Identify which cell holds the provided text, then report its (x, y) central coordinate. 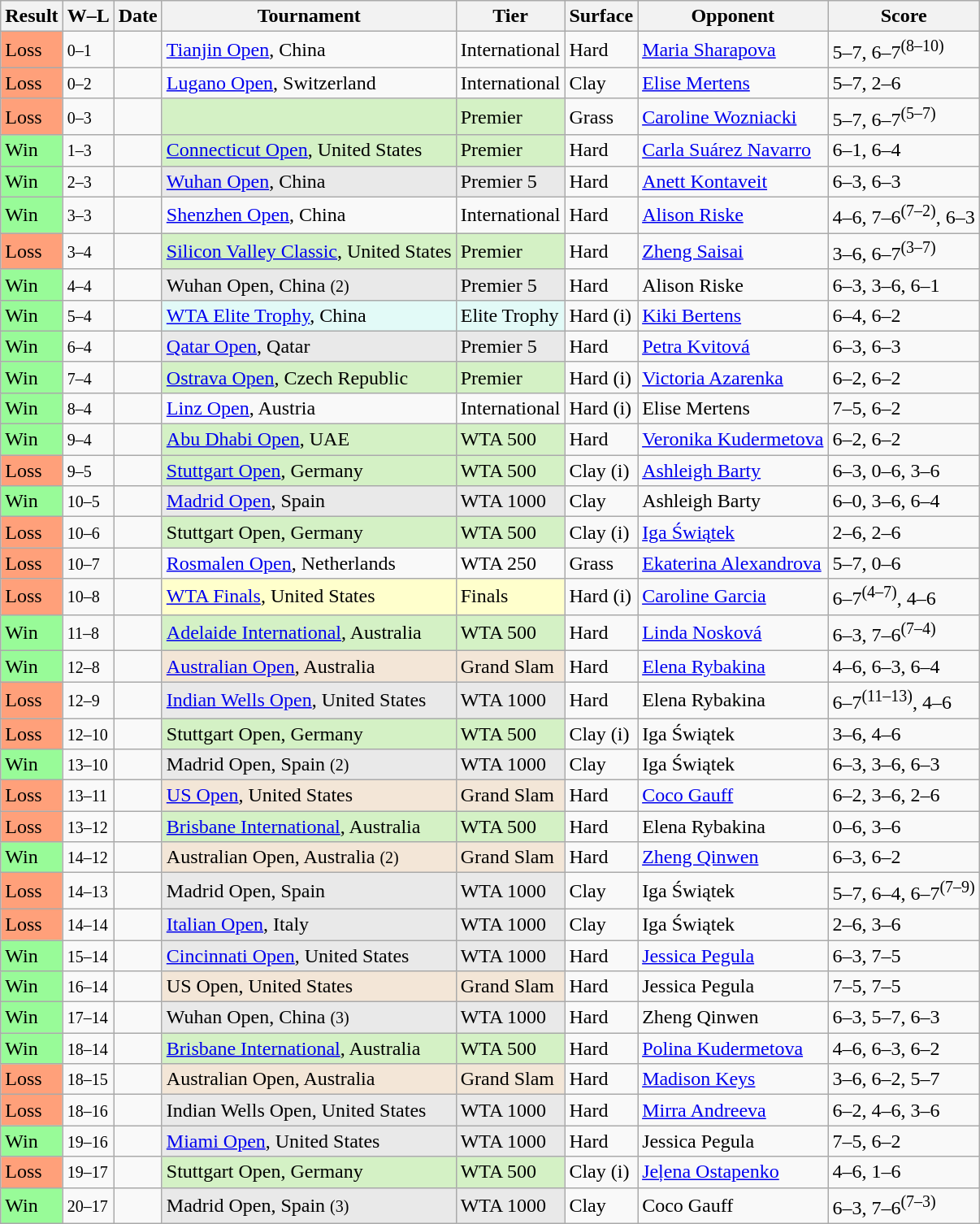
Ekaterina Alexandrova (733, 563)
Surface (601, 16)
14–14 (88, 924)
7–5, 7–5 (904, 987)
Tier (510, 16)
16–14 (88, 987)
5–7, 2–6 (904, 83)
Petra Kvitová (733, 346)
6–3, 0–6, 3–6 (904, 471)
5–7, 6–7(5–7) (904, 117)
6–7(11–13), 4–6 (904, 701)
Jeļena Ostapenko (733, 1172)
18–14 (88, 1048)
Linda Nosková (733, 632)
5–7, 0–6 (904, 563)
WTA Elite Trophy, China (309, 315)
3–6, 6–2, 5–7 (904, 1079)
19–17 (88, 1172)
Carla Suárez Navarro (733, 150)
Rosmalen Open, Netherlands (309, 563)
14–13 (88, 891)
Silicon Valley Classic, United States (309, 252)
Victoria Azarenka (733, 377)
6–2, 3–6, 2–6 (904, 796)
Anett Kontaveit (733, 181)
10–7 (88, 563)
6–4, 6–2 (904, 315)
11–8 (88, 632)
Polina Kudermetova (733, 1048)
13–11 (88, 796)
Madison Keys (733, 1079)
6–1, 6–4 (904, 150)
6–3, 3–6, 6–3 (904, 765)
Wuhan Open, China (3) (309, 1018)
15–14 (88, 955)
Adelaide International, Australia (309, 632)
3–4 (88, 252)
Veronika Kudermetova (733, 440)
6–4 (88, 346)
Finals (510, 597)
5–4 (88, 315)
Kiki Bertens (733, 315)
4–6, 7–6(7–2), 6–3 (904, 215)
0–2 (88, 83)
Madrid Open, Spain (2) (309, 765)
7–4 (88, 377)
5–7, 6–7(8–10) (904, 50)
12–9 (88, 701)
4–4 (88, 284)
13–12 (88, 827)
Cincinnati Open, United States (309, 955)
Miami Open, United States (309, 1141)
12–8 (88, 666)
10–5 (88, 501)
13–10 (88, 765)
Italian Open, Italy (309, 924)
17–14 (88, 1018)
Caroline Wozniacki (733, 117)
Madrid Open, Spain (3) (309, 1206)
3–6, 6–7(3–7) (904, 252)
Lugano Open, Switzerland (309, 83)
9–5 (88, 471)
Qatar Open, Qatar (309, 346)
12–10 (88, 734)
Linz Open, Austria (309, 408)
6–3, 7–5 (904, 955)
Opponent (733, 16)
5–7, 6–4, 6–7(7–9) (904, 891)
18–16 (88, 1110)
18–15 (88, 1079)
Date (138, 16)
6–3, 7–6(7–3) (904, 1206)
6–3, 3–6, 6–1 (904, 284)
6–2, 4–6, 3–6 (904, 1110)
2–6, 3–6 (904, 924)
4–6, 6–3, 6–2 (904, 1048)
Connecticut Open, United States (309, 150)
6–3, 7–6(7–4) (904, 632)
19–16 (88, 1141)
Wuhan Open, China (2) (309, 284)
0–6, 3–6 (904, 827)
2–3 (88, 181)
Caroline Garcia (733, 597)
Score (904, 16)
10–6 (88, 532)
9–4 (88, 440)
Mirra Andreeva (733, 1110)
2–6, 2–6 (904, 532)
4–6, 1–6 (904, 1172)
6–3, 5–7, 6–3 (904, 1018)
Tournament (309, 16)
Abu Dhabi Open, UAE (309, 440)
Tianjin Open, China (309, 50)
3–6, 4–6 (904, 734)
WTA Finals, United States (309, 597)
0–3 (88, 117)
6–0, 3–6, 6–4 (904, 501)
3–3 (88, 215)
Result (32, 16)
6–3, 6–2 (904, 857)
6–7(4–7), 4–6 (904, 597)
Zheng Saisai (733, 252)
Australian Open, Australia (2) (309, 857)
Wuhan Open, China (309, 181)
WTA 250 (510, 563)
20–17 (88, 1206)
14–12 (88, 857)
8–4 (88, 408)
Elite Trophy (510, 315)
10–8 (88, 597)
Maria Sharapova (733, 50)
0–1 (88, 50)
4–6, 6–3, 6–4 (904, 666)
1–3 (88, 150)
Ostrava Open, Czech Republic (309, 377)
Shenzhen Open, China (309, 215)
W–L (88, 16)
